Pinpoint the cell where the given text exists, returning its [X, Y] midpoint coordinate. 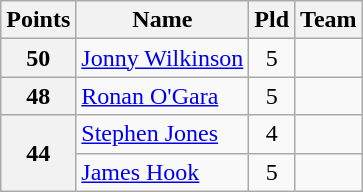
Ronan O'Gara [162, 96]
44 [38, 153]
Team [329, 20]
Jonny Wilkinson [162, 58]
4 [272, 134]
Name [162, 20]
Stephen Jones [162, 134]
48 [38, 96]
James Hook [162, 172]
Points [38, 20]
Pld [272, 20]
50 [38, 58]
